Locate the cell with the specified text and output its [X, Y] center coordinate. 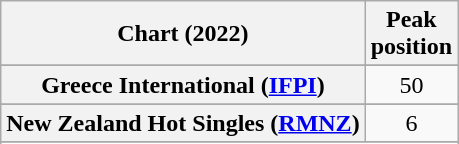
New Zealand Hot Singles (RMNZ) [183, 123]
6 [411, 123]
Greece International (IFPI) [183, 85]
Chart (2022) [183, 34]
50 [411, 85]
Peakposition [411, 34]
